Search for the cell housing the specified text and yield its (X, Y) center coordinate. 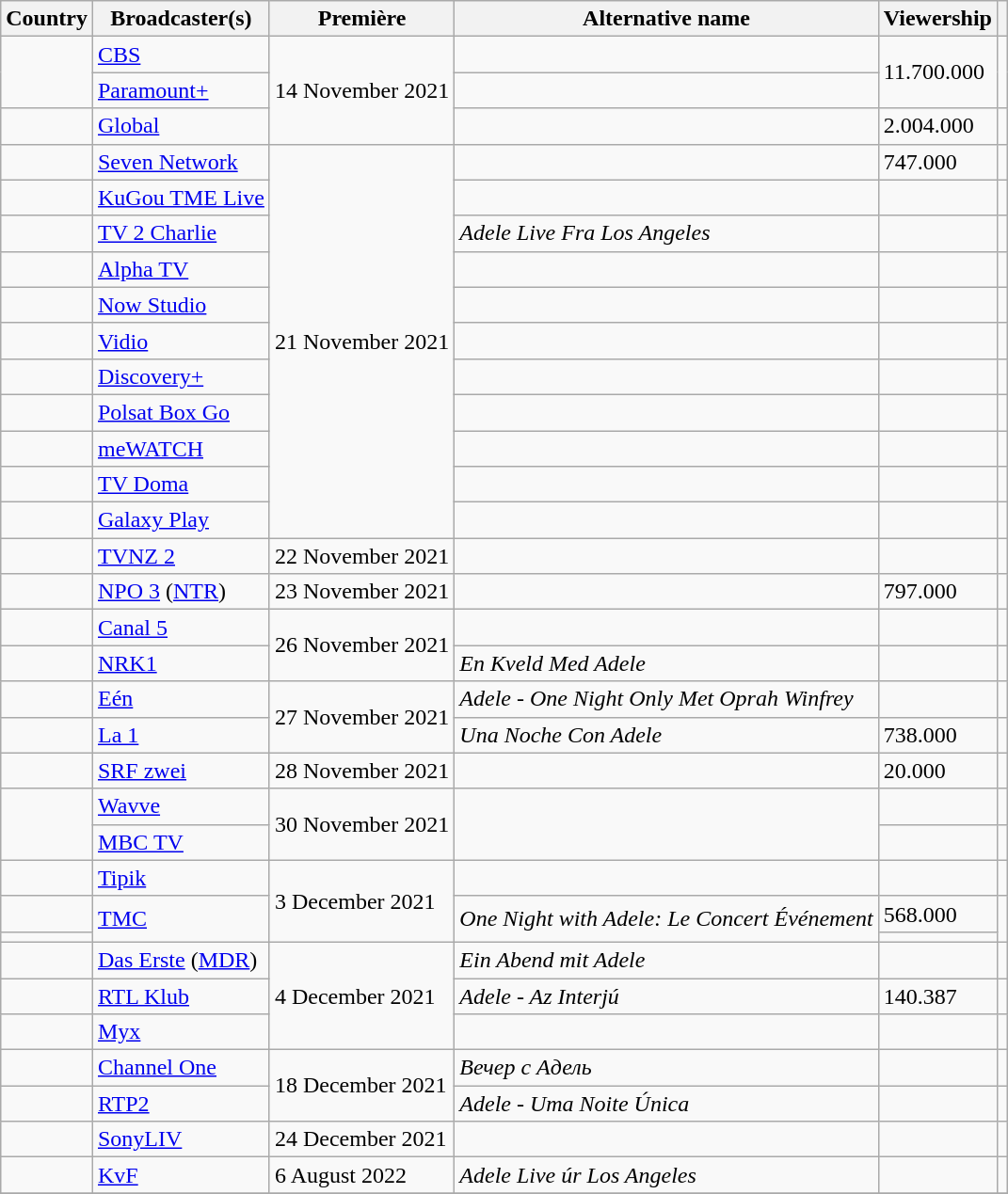
30 November 2021 (361, 824)
Broadcaster(s) (181, 19)
RTL Klub (181, 996)
SonyLIV (181, 1139)
22 November 2021 (361, 556)
TVNZ 2 (181, 556)
Alternative name (666, 19)
27 November 2021 (361, 717)
11.700.000 (937, 72)
Eén (181, 699)
MBC TV (181, 842)
Vidio (181, 341)
Country (47, 19)
TV 2 Charlie (181, 233)
Galaxy Play (181, 520)
Una Noche Con Adele (666, 735)
KvF (181, 1175)
CBS (181, 55)
797.000 (937, 592)
Wavve (181, 806)
Polsat Box Go (181, 412)
Tipik (181, 878)
738.000 (937, 735)
meWATCH (181, 449)
21 November 2021 (361, 341)
2.004.000 (937, 126)
NPO 3 (NTR) (181, 592)
Canal 5 (181, 628)
Discovery+ (181, 376)
3 December 2021 (361, 901)
TV Doma (181, 485)
Paramount+ (181, 90)
Viewership (937, 19)
Вечер с Адель (666, 1068)
Seven Network (181, 162)
140.387 (937, 996)
Adele Live Fra Los Angeles (666, 233)
20.000 (937, 771)
28 November 2021 (361, 771)
14 November 2021 (361, 90)
Première (361, 19)
26 November 2021 (361, 645)
KuGou TME Live (181, 198)
NRK1 (181, 663)
Adele - One Night Only Met Oprah Winfrey (666, 699)
747.000 (937, 162)
La 1 (181, 735)
Now Studio (181, 305)
TMC (181, 918)
Adele - Az Interjú (666, 996)
Channel One (181, 1068)
Global (181, 126)
Das Erste (MDR) (181, 960)
Adele - Uma Noite Única (666, 1104)
4 December 2021 (361, 995)
23 November 2021 (361, 592)
Ein Abend mit Adele (666, 960)
SRF zwei (181, 771)
568.000 (937, 914)
RTP2 (181, 1104)
Myx (181, 1032)
24 December 2021 (361, 1139)
Alpha TV (181, 269)
En Kveld Med Adele (666, 663)
One Night with Adele: Le Concert Événement (666, 918)
18 December 2021 (361, 1086)
6 August 2022 (361, 1175)
Adele Live úr Los Angeles (666, 1175)
